Output the (X, Y) coordinate of the center of the cell containing the given text.  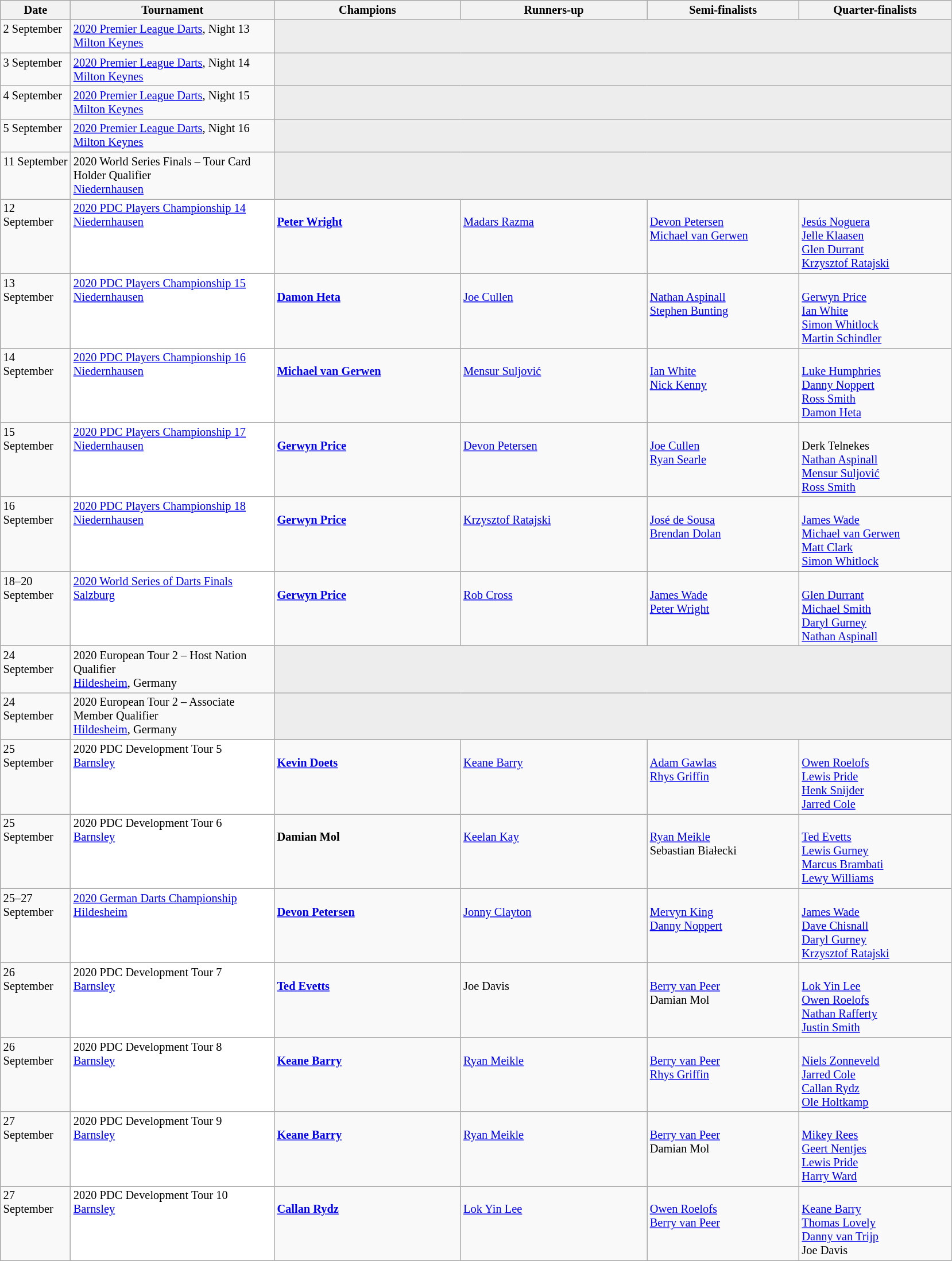
Owen Roelofs Lewis Pride Henk Snijder Jarred Cole (875, 777)
16 September (36, 534)
Joe Cullen (554, 311)
Damian Mol (367, 851)
Krzysztof Ratajski (554, 534)
2020 European Tour 2 – Associate Member Qualifier Hildesheim, Germany (172, 716)
2020 PDC Players Championship 17 Niedernhausen (172, 459)
2020 PDC Players Championship 18 Niedernhausen (172, 534)
Ted Evetts Lewis Gurney Marcus Brambati Lewy Williams (875, 851)
2020 Premier League Darts, Night 15 Milton Keynes (172, 102)
Derk Telnekes Nathan Aspinall Mensur Suljović Ross Smith (875, 459)
5 September (36, 136)
2020 PDC Players Championship 14 Niedernhausen (172, 236)
Glen Durrant Michael Smith Daryl Gurney Nathan Aspinall (875, 609)
Gerwyn Price Ian White Simon Whitlock Martin Schindler (875, 311)
Lok Yin Lee Owen Roelofs Nathan Rafferty Justin Smith (875, 1000)
Peter Wright (367, 236)
Niels Zonneveld Jarred Cole Callan Rydz Ole Holtkamp (875, 1074)
2020 PDC Development Tour 6 Barnsley (172, 851)
James Wade Peter Wright (723, 609)
Adam Gawlas Rhys Griffin (723, 777)
2020 PDC Players Championship 15 Niedernhausen (172, 311)
2020 Premier League Darts, Night 14 Milton Keynes (172, 69)
Luke Humphries Danny Noppert Ross Smith Damon Heta (875, 385)
James Wade Dave Chisnall Daryl Gurney Krzysztof Ratajski (875, 926)
2020 PDC Development Tour 9 Barnsley (172, 1149)
14 September (36, 385)
Nathan Aspinall Stephen Bunting (723, 311)
Tournament (172, 10)
2020 Premier League Darts, Night 16 Milton Keynes (172, 136)
José de Sousa Brendan Dolan (723, 534)
2020 World Series of Darts Finals Salzburg (172, 609)
2020 PDC Development Tour 10 Barnsley (172, 1223)
Joe Davis (554, 1000)
Devon Petersen Michael van Gerwen (723, 236)
Quarter-finalists (875, 10)
Date (36, 10)
2020 World Series Finals – Tour Card Holder Qualifier Niedernhausen (172, 176)
Ryan Meikle Sebastian Białecki (723, 851)
Runners-up (554, 10)
Keane Barry Thomas Lovely Danny van Trijp Joe Davis (875, 1223)
2020 European Tour 2 – Host Nation Qualifier Hildesheim, Germany (172, 669)
Mikey Rees Geert Nentjes Lewis Pride Harry Ward (875, 1149)
Ian White Nick Kenny (723, 385)
2020 PDC Development Tour 5 Barnsley (172, 777)
Berry van Peer Rhys Griffin (723, 1074)
2020 Premier League Darts, Night 13 Milton Keynes (172, 36)
Kevin Doets (367, 777)
2020 PDC Development Tour 8 Barnsley (172, 1074)
2020 German Darts Championship Hildesheim (172, 926)
18–20 September (36, 609)
Ted Evetts (367, 1000)
4 September (36, 102)
Mensur Suljović (554, 385)
2020 PDC Players Championship 16 Niedernhausen (172, 385)
Callan Rydz (367, 1223)
Keelan Kay (554, 851)
3 September (36, 69)
Jesús Noguera Jelle Klaasen Glen Durrant Krzysztof Ratajski (875, 236)
Damon Heta (367, 311)
12 September (36, 236)
13 September (36, 311)
Semi-finalists (723, 10)
2020 PDC Development Tour 7 Barnsley (172, 1000)
Rob Cross (554, 609)
Michael van Gerwen (367, 385)
Madars Razma (554, 236)
Joe Cullen Ryan Searle (723, 459)
Owen Roelofs Berry van Peer (723, 1223)
15 September (36, 459)
Mervyn King Danny Noppert (723, 926)
Lok Yin Lee (554, 1223)
11 September (36, 176)
2 September (36, 36)
25–27 September (36, 926)
Champions (367, 10)
James Wade Michael van Gerwen Matt Clark Simon Whitlock (875, 534)
Jonny Clayton (554, 926)
